Provide the (x, y) coordinate of the cell's center where the given text is located.  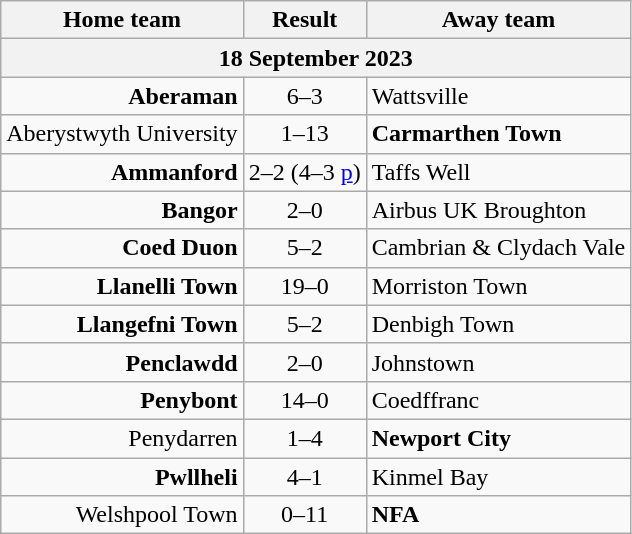
Newport City (498, 438)
2–2 (4–3 p) (304, 172)
14–0 (304, 400)
NFA (498, 515)
4–1 (304, 477)
Aberaman (122, 96)
Llangefni Town (122, 324)
Result (304, 20)
Coed Duon (122, 248)
Penydarren (122, 438)
Bangor (122, 210)
Carmarthen Town (498, 134)
Morriston Town (498, 286)
1–13 (304, 134)
1–4 (304, 438)
Cambrian & Clydach Vale (498, 248)
Kinmel Bay (498, 477)
Welshpool Town (122, 515)
Penclawdd (122, 362)
Penybont (122, 400)
Pwllheli (122, 477)
Coedffranc (498, 400)
Ammanford (122, 172)
Away team (498, 20)
Johnstown (498, 362)
18 September 2023 (316, 58)
Taffs Well (498, 172)
Wattsville (498, 96)
Airbus UK Broughton (498, 210)
Home team (122, 20)
19–0 (304, 286)
6–3 (304, 96)
Aberystwyth University (122, 134)
Llanelli Town (122, 286)
0–11 (304, 515)
Denbigh Town (498, 324)
